From the cell containing the given text, extract its center point as (X, Y) coordinate. 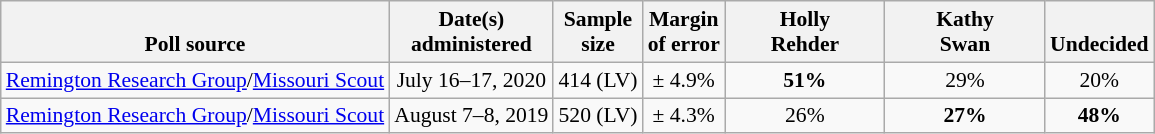
± 4.3% (684, 116)
20% (1099, 80)
29% (965, 80)
Poll source (195, 32)
520 (LV) (598, 116)
HollyRehder (805, 32)
414 (LV) (598, 80)
August 7–8, 2019 (471, 116)
48% (1099, 116)
26% (805, 116)
27% (965, 116)
Samplesize (598, 32)
51% (805, 80)
Marginof error (684, 32)
± 4.9% (684, 80)
KathySwan (965, 32)
Date(s)administered (471, 32)
July 16–17, 2020 (471, 80)
Undecided (1099, 32)
